Output the (x, y) coordinate of the center of the cell containing the given text.  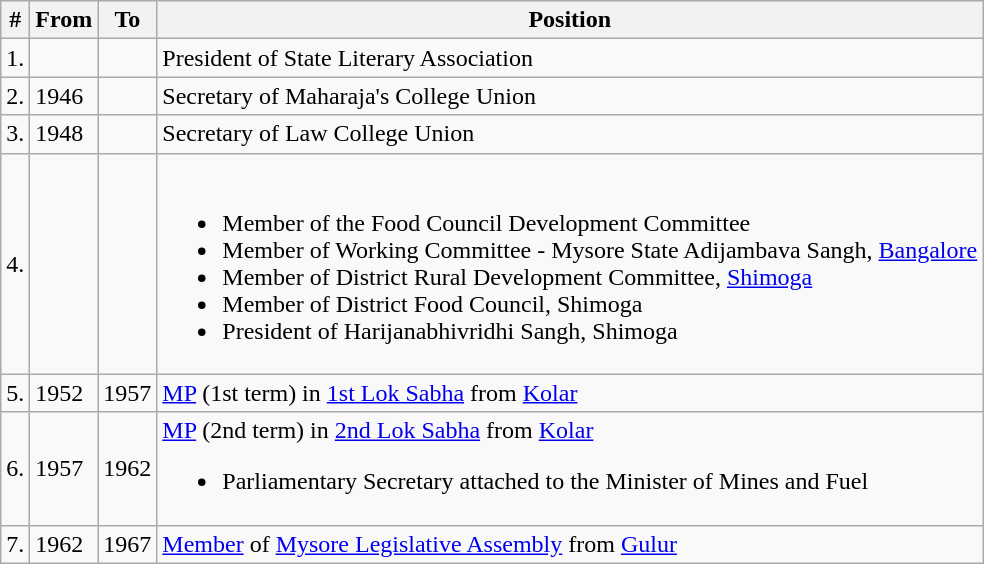
Member of Mysore Legislative Assembly from Gulur (570, 544)
6. (16, 468)
3. (16, 134)
1948 (64, 134)
Secretary of Maharaja's College Union (570, 96)
President of State Literary Association (570, 58)
1. (16, 58)
2. (16, 96)
Secretary of Law College Union (570, 134)
1967 (128, 544)
To (128, 20)
1952 (64, 393)
# (16, 20)
From (64, 20)
7. (16, 544)
MP (1st term) in 1st Lok Sabha from Kolar (570, 393)
Position (570, 20)
5. (16, 393)
MP (2nd term) in 2nd Lok Sabha from KolarParliamentary Secretary attached to the Minister of Mines and Fuel (570, 468)
4. (16, 264)
1946 (64, 96)
